Search for the cell housing the specified text and yield its (x, y) center coordinate. 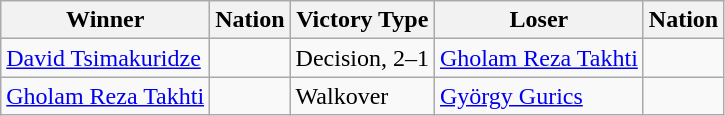
Walkover (362, 96)
Loser (538, 20)
David Tsimakuridze (106, 58)
Winner (106, 20)
Decision, 2–1 (362, 58)
György Gurics (538, 96)
Victory Type (362, 20)
